From the cell containing the given text, extract its center point as (x, y) coordinate. 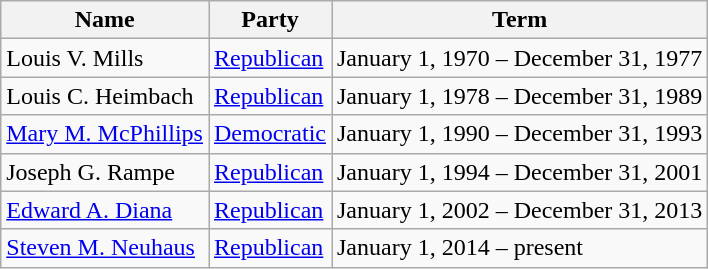
January 1, 1990 – December 31, 1993 (520, 134)
Joseph G. Rampe (105, 172)
January 1, 1994 – December 31, 2001 (520, 172)
Louis C. Heimbach (105, 96)
January 1, 1978 – December 31, 1989 (520, 96)
Name (105, 20)
Mary M. McPhillips (105, 134)
Edward A. Diana (105, 210)
January 1, 2002 – December 31, 2013 (520, 210)
Term (520, 20)
January 1, 1970 – December 31, 1977 (520, 58)
Steven M. Neuhaus (105, 248)
January 1, 2014 – present (520, 248)
Louis V. Mills (105, 58)
Democratic (270, 134)
Party (270, 20)
